Identify which cell holds the provided text, then report its (X, Y) central coordinate. 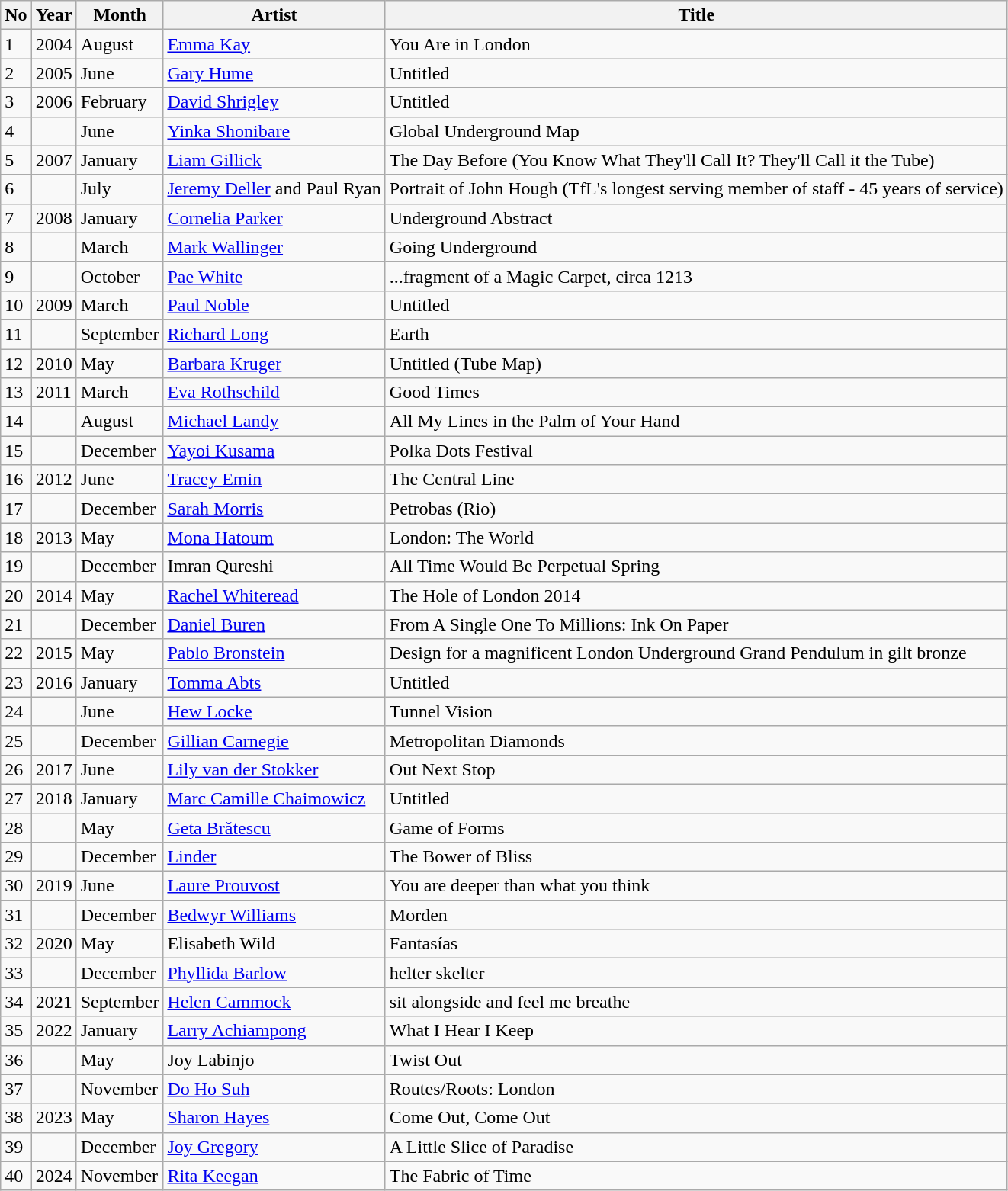
Gary Hume (274, 73)
You Are in London (696, 44)
Going Underground (696, 247)
2004 (53, 44)
Fantasías (696, 944)
Pae White (274, 276)
30 (16, 886)
Elisabeth Wild (274, 944)
sit alongside and feel me breathe (696, 1002)
Eva Rothschild (274, 393)
40 (16, 1176)
2018 (53, 798)
Linder (274, 857)
Paul Noble (274, 305)
Joy Labinjo (274, 1060)
23 (16, 682)
2014 (53, 595)
26 (16, 769)
24 (16, 711)
39 (16, 1147)
2 (16, 73)
31 (16, 915)
Jeremy Deller and Paul Ryan (274, 189)
34 (16, 1002)
28 (16, 827)
All Time Would Be Perpetual Spring (696, 567)
2023 (53, 1118)
Pablo Bronstein (274, 653)
8 (16, 247)
Rita Keegan (274, 1176)
25 (16, 740)
Out Next Stop (696, 769)
Cornelia Parker (274, 218)
2015 (53, 653)
Month (120, 15)
16 (16, 480)
London: The World (696, 538)
The Day Before (You Know What They'll Call It? They'll Call it the Tube) (696, 160)
Untitled (Tube Map) (696, 364)
Earth (696, 334)
Daniel Buren (274, 624)
2019 (53, 886)
21 (16, 624)
July (120, 189)
32 (16, 944)
Hew Locke (274, 711)
7 (16, 218)
22 (16, 653)
Underground Abstract (696, 218)
19 (16, 567)
5 (16, 160)
Lily van der Stokker (274, 769)
helter skelter (696, 973)
Portrait of John Hough (TfL's longest serving member of staff - 45 years of service) (696, 189)
Polka Dots Festival (696, 451)
35 (16, 1031)
Morden (696, 915)
2009 (53, 305)
Mona Hatoum (274, 538)
Richard Long (274, 334)
Yayoi Kusama (274, 451)
2012 (53, 480)
2005 (53, 73)
17 (16, 509)
2010 (53, 364)
Do Ho Suh (274, 1089)
The Bower of Bliss (696, 857)
Artist (274, 15)
2017 (53, 769)
36 (16, 1060)
Game of Forms (696, 827)
All My Lines in the Palm of Your Hand (696, 422)
9 (16, 276)
...fragment of a Magic Carpet, circa 1213 (696, 276)
Laure Prouvost (274, 886)
Tracey Emin (274, 480)
Design for a magnificent London Underground Grand Pendulum in gilt bronze (696, 653)
You are deeper than what you think (696, 886)
2011 (53, 393)
Routes/Roots: London (696, 1089)
2021 (53, 1002)
Emma Kay (274, 44)
What I Hear I Keep (696, 1031)
Good Times (696, 393)
1 (16, 44)
Helen Cammock (274, 1002)
Geta Brătescu (274, 827)
15 (16, 451)
18 (16, 538)
The Fabric of Time (696, 1176)
29 (16, 857)
Marc Camille Chaimowicz (274, 798)
Tomma Abts (274, 682)
Yinka Shonibare (274, 131)
33 (16, 973)
Mark Wallinger (274, 247)
No (16, 15)
2022 (53, 1031)
6 (16, 189)
Twist Out (696, 1060)
27 (16, 798)
Sarah Morris (274, 509)
Larry Achiampong (274, 1031)
David Shrigley (274, 102)
Joy Gregory (274, 1147)
14 (16, 422)
Rachel Whiteread (274, 595)
2006 (53, 102)
Barbara Kruger (274, 364)
2020 (53, 944)
20 (16, 595)
From A Single One To Millions: Ink On Paper (696, 624)
38 (16, 1118)
Bedwyr Williams (274, 915)
Gillian Carnegie (274, 740)
Michael Landy (274, 422)
Petrobas (Rio) (696, 509)
3 (16, 102)
37 (16, 1089)
Phyllida Barlow (274, 973)
Come Out, Come Out (696, 1118)
10 (16, 305)
13 (16, 393)
October (120, 276)
2007 (53, 160)
2008 (53, 218)
February (120, 102)
The Central Line (696, 480)
2024 (53, 1176)
12 (16, 364)
11 (16, 334)
Tunnel Vision (696, 711)
A Little Slice of Paradise (696, 1147)
Sharon Hayes (274, 1118)
2013 (53, 538)
2016 (53, 682)
Title (696, 15)
Metropolitan Diamonds (696, 740)
Global Underground Map (696, 131)
4 (16, 131)
Liam Gillick (274, 160)
Imran Qureshi (274, 567)
The Hole of London 2014 (696, 595)
Year (53, 15)
